Locate the cell with the specified text and output its [x, y] center coordinate. 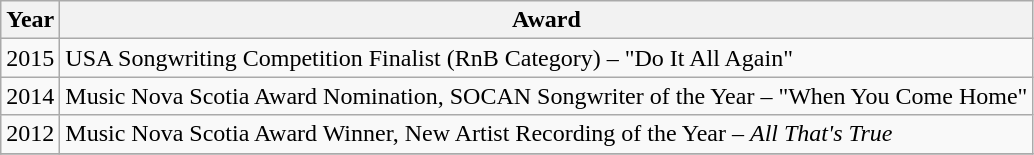
2015 [30, 58]
2012 [30, 134]
Music Nova Scotia Award Winner, New Artist Recording of the Year – All That's True [546, 134]
Award [546, 20]
USA Songwriting Competition Finalist (RnB Category) – "Do It All Again" [546, 58]
Year [30, 20]
2014 [30, 96]
Music Nova Scotia Award Nomination, SOCAN Songwriter of the Year – "When You Come Home" [546, 96]
